Return (x, y) of the center of cell containing provided text 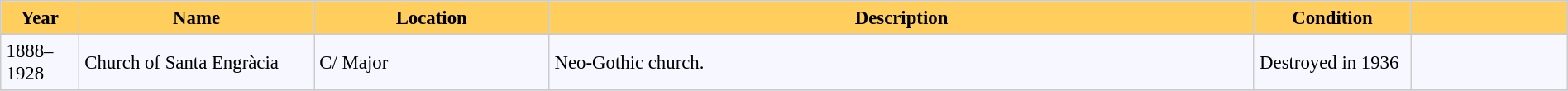
Year (40, 17)
Church of Santa Engràcia (196, 62)
Name (196, 17)
Condition (1331, 17)
Destroyed in 1936 (1331, 62)
Description (901, 17)
1888–1928 (40, 62)
Location (432, 17)
C/ Major (432, 62)
Neo-Gothic church. (901, 62)
